Find where the given text appears and provide that cell's center as [x, y] coordinate. 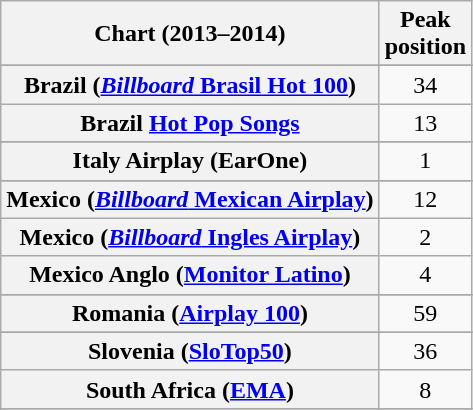
Chart (2013–2014) [190, 34]
8 [425, 389]
Mexico (Billboard Ingles Airplay) [190, 237]
Italy Airplay (EarOne) [190, 161]
Slovenia (SloTop50) [190, 351]
2 [425, 237]
Romania (Airplay 100) [190, 313]
12 [425, 199]
South Africa (EMA) [190, 389]
Peakposition [425, 34]
Mexico (Billboard Mexican Airplay) [190, 199]
1 [425, 161]
13 [425, 123]
Brazil Hot Pop Songs [190, 123]
36 [425, 351]
59 [425, 313]
Brazil (Billboard Brasil Hot 100) [190, 85]
34 [425, 85]
Mexico Anglo (Monitor Latino) [190, 275]
4 [425, 275]
